Output the [X, Y] coordinate of the center of the cell containing the given text.  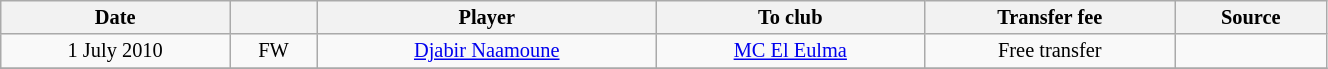
Date [116, 17]
Player [486, 17]
FW [274, 51]
Source [1250, 17]
Free transfer [1050, 51]
Transfer fee [1050, 17]
Djabir Naamoune [486, 51]
MC El Eulma [790, 51]
1 July 2010 [116, 51]
To club [790, 17]
